Locate the cell with the specified text and output its [x, y] center coordinate. 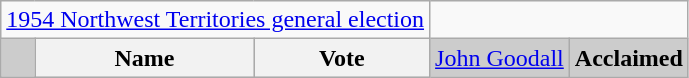
Name [144, 58]
John Goodall [500, 58]
Acclaimed [628, 58]
1954 Northwest Territories general election [216, 20]
Vote [342, 58]
